Locate the cell with the specified text and output its [x, y] center coordinate. 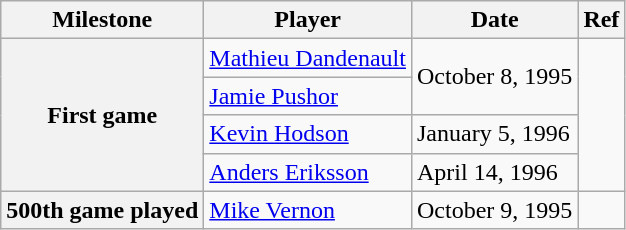
Kevin Hodson [308, 134]
January 5, 1996 [494, 134]
500th game played [102, 210]
April 14, 1996 [494, 172]
Ref [602, 20]
Jamie Pushor [308, 96]
Mike Vernon [308, 210]
October 8, 1995 [494, 77]
Anders Eriksson [308, 172]
Date [494, 20]
Player [308, 20]
First game [102, 115]
Mathieu Dandenault [308, 58]
October 9, 1995 [494, 210]
Milestone [102, 20]
